Detect which cell encompasses the target text, then output its (x, y) center coordinate. 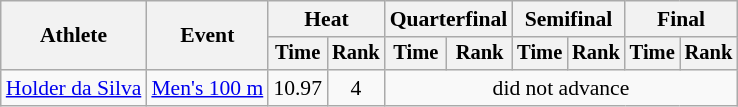
Event (207, 36)
10.97 (298, 88)
Final (681, 19)
Quarterfinal (449, 19)
Heat (326, 19)
Men's 100 m (207, 88)
4 (356, 88)
did not advance (562, 88)
Athlete (74, 36)
Holder da Silva (74, 88)
Semifinal (568, 19)
